Scan for the cell matching the given text and deliver its [X, Y] coordinate at center. 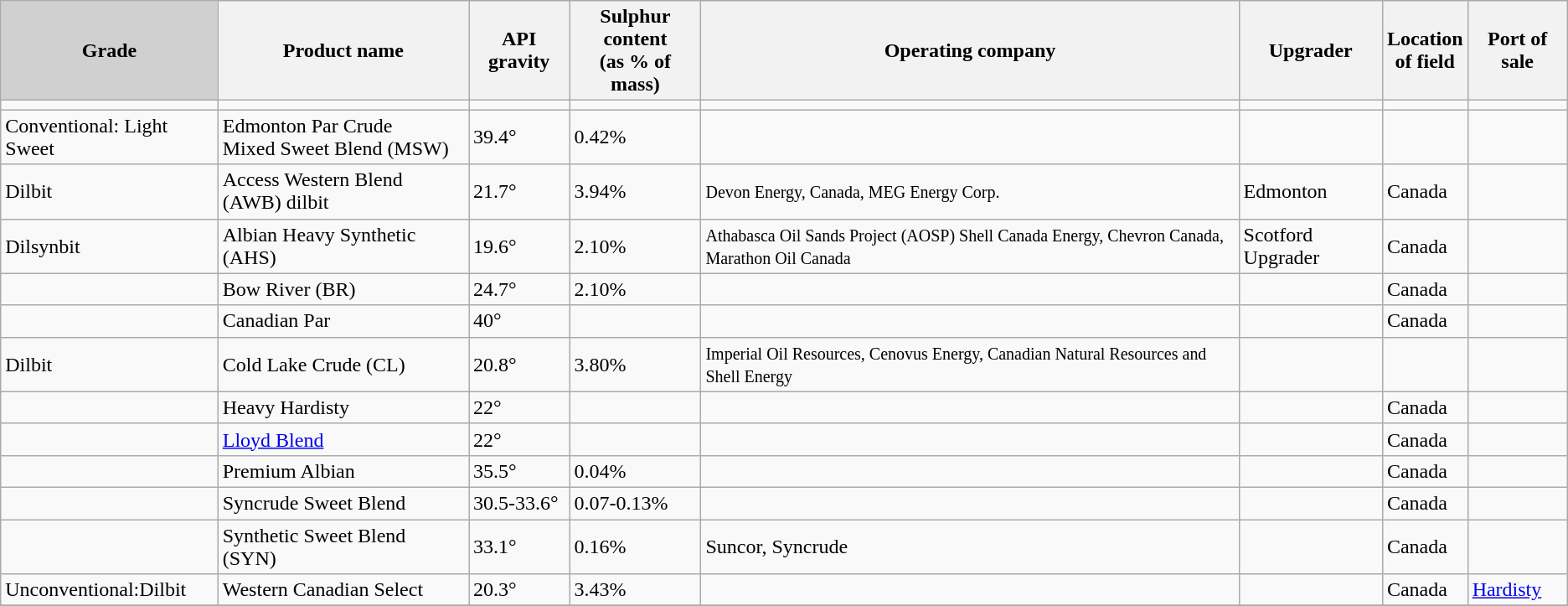
Athabasca Oil Sands Project (AOSP) Shell Canada Energy, Chevron Canada, Marathon Oil Canada [970, 246]
Lloyd Blend [343, 439]
39.4° [519, 137]
Imperial Oil Resources, Cenovus Energy, Canadian Natural Resources and Shell Energy [970, 364]
Conventional: Light Sweet [109, 137]
40° [519, 321]
3.94% [635, 191]
0.04% [635, 471]
Edmonton [1310, 191]
21.7° [519, 191]
Bow River (BR) [343, 289]
Edmonton Par CrudeMixed Sweet Blend (MSW) [343, 137]
Scotford Upgrader [1310, 246]
30.5-33.6° [519, 503]
Operating company [970, 50]
Albian Heavy Synthetic (AHS) [343, 246]
Sulphur content(as % of mass) [635, 50]
0.16% [635, 546]
20.3° [519, 590]
Heavy Hardisty [343, 407]
Premium Albian [343, 471]
Suncor, Syncrude [970, 546]
19.6° [519, 246]
Cold Lake Crude (CL) [343, 364]
0.42% [635, 137]
Locationof field [1425, 50]
35.5° [519, 471]
Hardisty [1518, 590]
Product name [343, 50]
33.1° [519, 546]
Synthetic Sweet Blend (SYN) [343, 546]
Devon Energy, Canada, MEG Energy Corp. [970, 191]
API gravity [519, 50]
Unconventional:Dilbit [109, 590]
3.43% [635, 590]
Access Western Blend (AWB) dilbit [343, 191]
Syncrude Sweet Blend [343, 503]
Upgrader [1310, 50]
Western Canadian Select [343, 590]
20.8° [519, 364]
Canadian Par [343, 321]
24.7° [519, 289]
0.07-0.13% [635, 503]
Dilsynbit [109, 246]
3.80% [635, 364]
Port of sale [1518, 50]
Grade [109, 50]
